Determine the (x, y) coordinate at the center of the cell enclosing the given text.  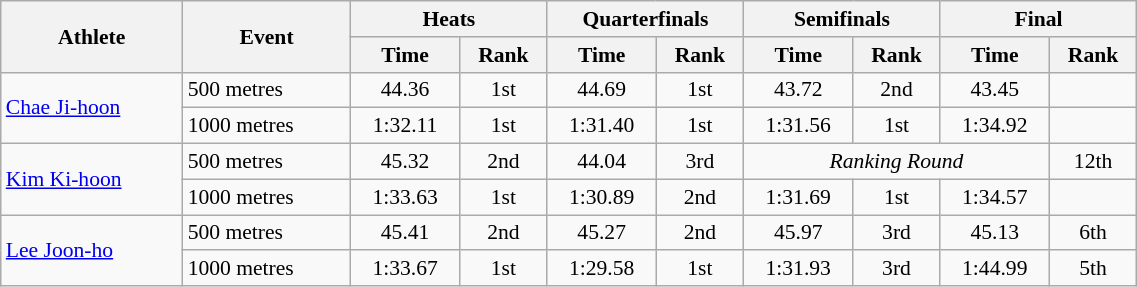
45.27 (602, 233)
44.36 (406, 90)
43.45 (994, 90)
1:33.67 (406, 269)
1:30.89 (602, 197)
Lee Joon-ho (92, 250)
44.04 (602, 162)
43.72 (798, 90)
1:31.69 (798, 197)
Semifinals (842, 19)
1:29.58 (602, 269)
45.32 (406, 162)
Chae Ji-hoon (92, 108)
Heats (450, 19)
45.13 (994, 233)
1:44.99 (994, 269)
Quarterfinals (646, 19)
Final (1038, 19)
Kim Ki-hoon (92, 180)
1:33.63 (406, 197)
1:31.93 (798, 269)
5th (1093, 269)
1:31.40 (602, 126)
Event (267, 36)
1:34.57 (994, 197)
1:31.56 (798, 126)
45.41 (406, 233)
Athlete (92, 36)
12th (1093, 162)
1:34.92 (994, 126)
Ranking Round (897, 162)
1:32.11 (406, 126)
44.69 (602, 90)
6th (1093, 233)
45.97 (798, 233)
